Capture the cell that displays the provided text and extract its [X, Y] central coordinate. 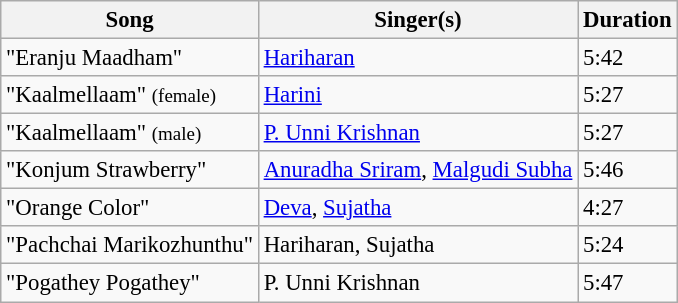
"Orange Color" [130, 208]
5:24 [628, 245]
"Kaalmellaam" (female) [130, 95]
"Eranju Maadham" [130, 58]
5:42 [628, 58]
5:46 [628, 170]
"Pogathey Pogathey" [130, 283]
4:27 [628, 208]
Hariharan [418, 58]
Hariharan, Sujatha [418, 245]
Harini [418, 95]
5:47 [628, 283]
Singer(s) [418, 20]
Deva, Sujatha [418, 208]
"Kaalmellaam" (male) [130, 133]
"Pachchai Marikozhunthu" [130, 245]
Anuradha Sriram, Malgudi Subha [418, 170]
Duration [628, 20]
"Konjum Strawberry" [130, 170]
Song [130, 20]
